Capture the cell that displays the provided text and extract its (x, y) central coordinate. 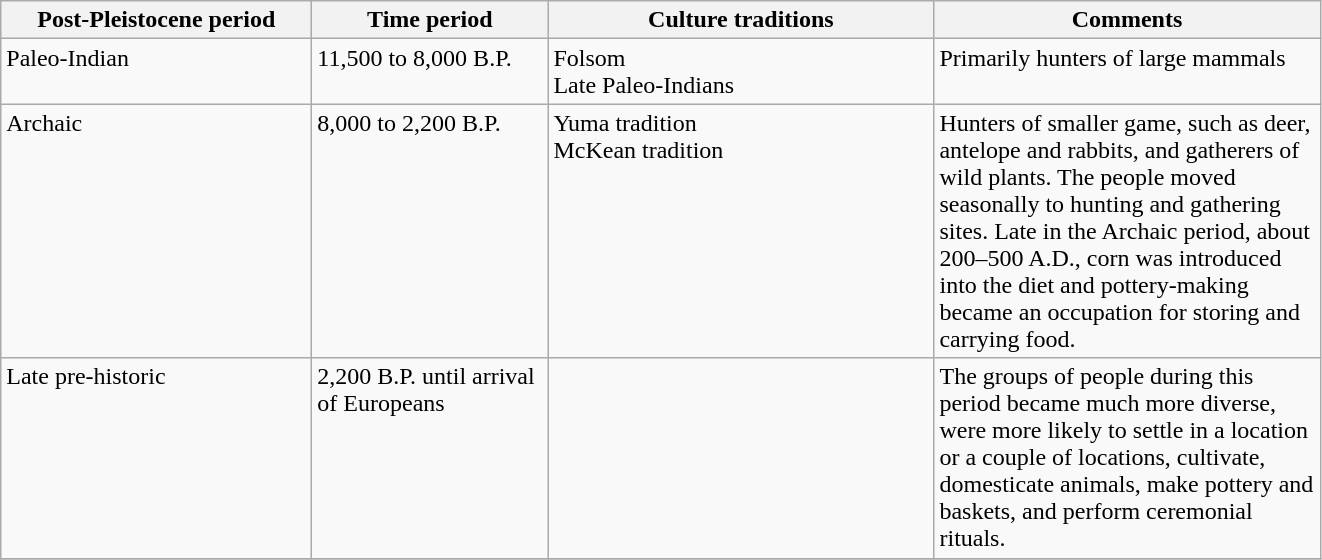
Comments (1127, 20)
11,500 to 8,000 B.P. (430, 72)
8,000 to 2,200 B.P. (430, 231)
Primarily hunters of large mammals (1127, 72)
Post-Pleistocene period (156, 20)
Yuma traditionMcKean tradition (741, 231)
Archaic (156, 231)
Paleo-Indian (156, 72)
Culture traditions (741, 20)
FolsomLate Paleo-Indians (741, 72)
Time period (430, 20)
Late pre-historic (156, 458)
2,200 B.P. until arrival of Europeans (430, 458)
